Search for the cell housing the specified text and yield its (x, y) center coordinate. 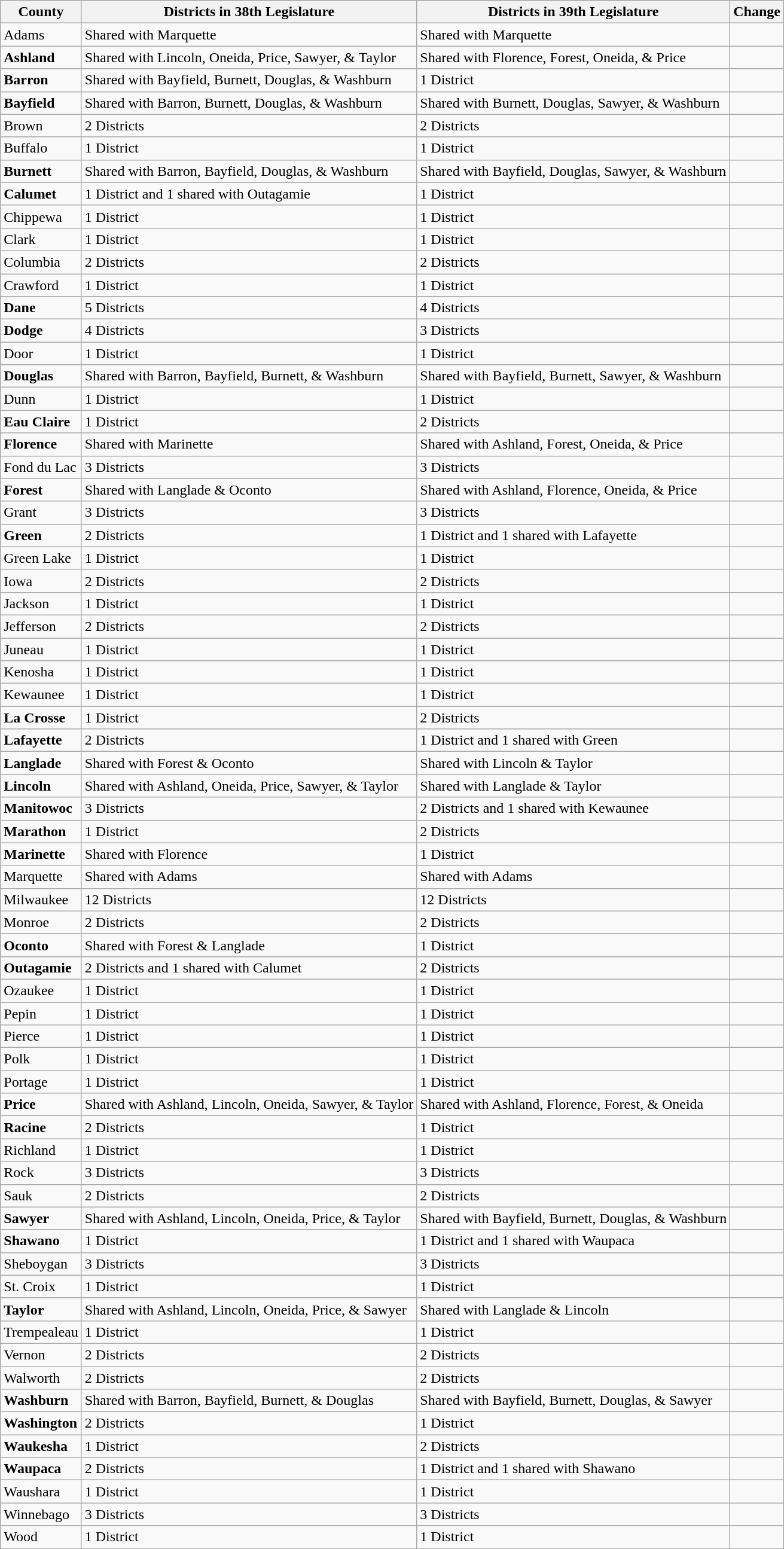
5 Districts (249, 308)
Burnett (41, 171)
Shared with Florence, Forest, Oneida, & Price (573, 57)
Shared with Ashland, Lincoln, Oneida, Sawyer, & Taylor (249, 1105)
Kenosha (41, 672)
Shared with Marinette (249, 444)
Ozaukee (41, 990)
Calumet (41, 194)
Shared with Barron, Bayfield, Douglas, & Washburn (249, 171)
1 District and 1 shared with Waupaca (573, 1241)
Iowa (41, 581)
Shared with Ashland, Florence, Oneida, & Price (573, 490)
Washington (41, 1423)
Walworth (41, 1377)
Portage (41, 1082)
County (41, 12)
Richland (41, 1150)
Manitowoc (41, 809)
Shared with Langlade & Oconto (249, 490)
Vernon (41, 1355)
Marquette (41, 877)
St. Croix (41, 1286)
Shared with Barron, Burnett, Douglas, & Washburn (249, 103)
Clark (41, 239)
Grant (41, 513)
La Crosse (41, 718)
Winnebago (41, 1514)
Jackson (41, 603)
Brown (41, 126)
Douglas (41, 376)
Shared with Barron, Bayfield, Burnett, & Douglas (249, 1401)
Sauk (41, 1196)
Waupaca (41, 1469)
Shawano (41, 1241)
Shared with Bayfield, Burnett, Sawyer, & Washburn (573, 376)
Polk (41, 1059)
Dunn (41, 399)
2 Districts and 1 shared with Kewaunee (573, 809)
Oconto (41, 945)
Districts in 38th Legislature (249, 12)
Shared with Langlade & Lincoln (573, 1309)
Marinette (41, 854)
Lafayette (41, 740)
Shared with Barron, Bayfield, Burnett, & Washburn (249, 376)
1 District and 1 shared with Outagamie (249, 194)
Chippewa (41, 217)
Rock (41, 1173)
1 District and 1 shared with Green (573, 740)
Green (41, 535)
Racine (41, 1127)
Shared with Bayfield, Douglas, Sawyer, & Washburn (573, 171)
Dane (41, 308)
Shared with Ashland, Lincoln, Oneida, Price, & Taylor (249, 1218)
Columbia (41, 262)
Forest (41, 490)
Adams (41, 35)
Sheboygan (41, 1264)
Lincoln (41, 786)
Juneau (41, 649)
Ashland (41, 57)
Waushara (41, 1492)
Outagamie (41, 968)
Dodge (41, 331)
2 Districts and 1 shared with Calumet (249, 968)
Monroe (41, 922)
Florence (41, 444)
Milwaukee (41, 899)
Sawyer (41, 1218)
Shared with Lincoln, Oneida, Price, Sawyer, & Taylor (249, 57)
Jefferson (41, 626)
Shared with Ashland, Forest, Oneida, & Price (573, 444)
1 District and 1 shared with Lafayette (573, 535)
Buffalo (41, 148)
Pepin (41, 1014)
Shared with Langlade & Taylor (573, 786)
Shared with Burnett, Douglas, Sawyer, & Washburn (573, 103)
Marathon (41, 831)
Bayfield (41, 103)
Pierce (41, 1036)
Price (41, 1105)
Change (757, 12)
Wood (41, 1537)
Shared with Ashland, Lincoln, Oneida, Price, & Sawyer (249, 1309)
1 District and 1 shared with Shawano (573, 1469)
Shared with Lincoln & Taylor (573, 763)
Districts in 39th Legislature (573, 12)
Green Lake (41, 558)
Waukesha (41, 1446)
Kewaunee (41, 695)
Langlade (41, 763)
Shared with Forest & Oconto (249, 763)
Washburn (41, 1401)
Taylor (41, 1309)
Shared with Ashland, Florence, Forest, & Oneida (573, 1105)
Door (41, 353)
Trempealeau (41, 1332)
Shared with Bayfield, Burnett, Douglas, & Sawyer (573, 1401)
Shared with Ashland, Oneida, Price, Sawyer, & Taylor (249, 786)
Eau Claire (41, 422)
Barron (41, 80)
Crawford (41, 285)
Fond du Lac (41, 467)
Shared with Forest & Langlade (249, 945)
Shared with Florence (249, 854)
